Find where the given text appears and provide that cell's center as (X, Y) coordinate. 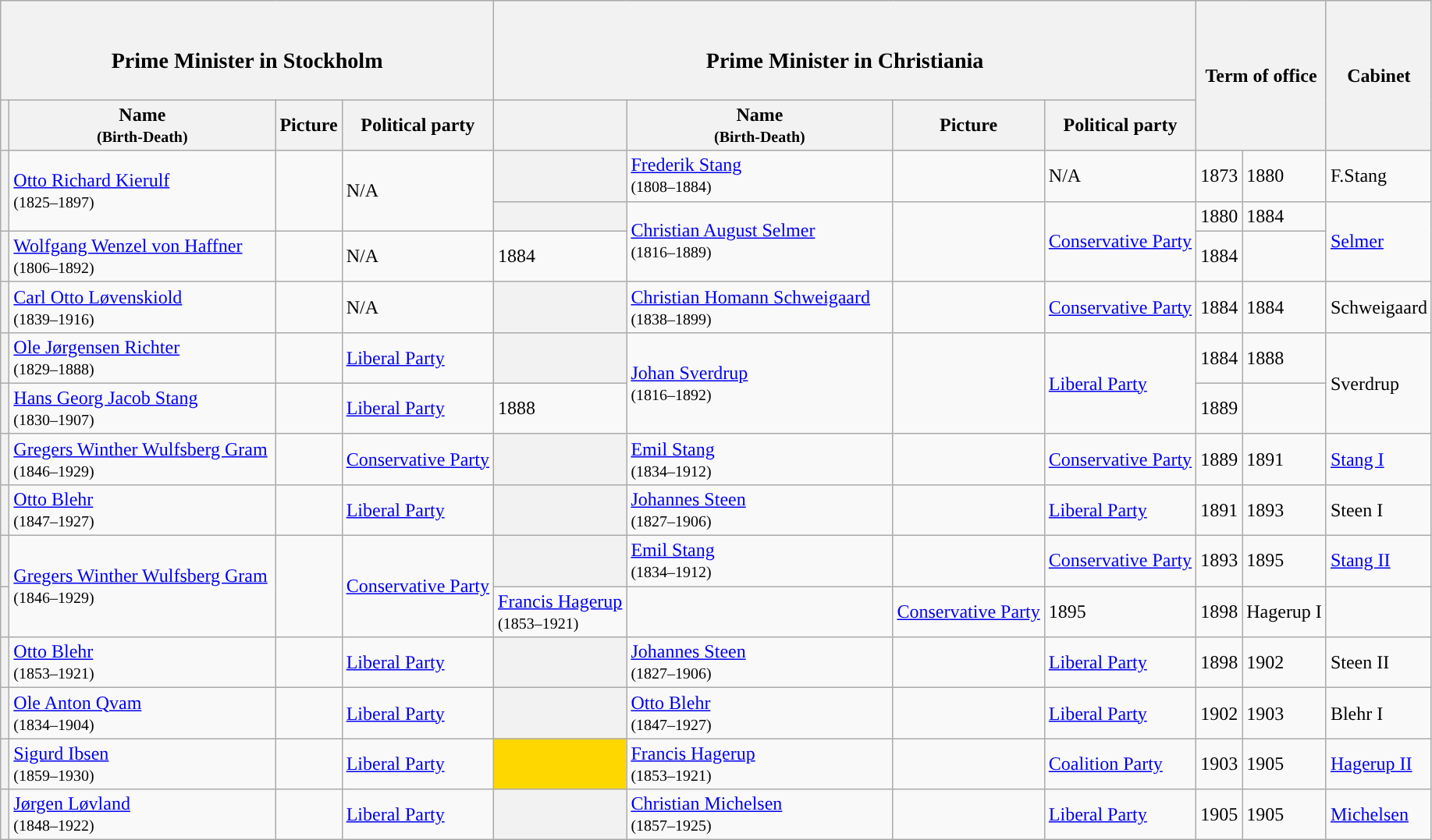
Johan Sverdrup(1816–1892) (760, 383)
Carl Otto Løvenskiold(1839–1916) (142, 307)
Christian Michelsen(1857–1925) (760, 814)
1873 (1219, 176)
Sverdrup (1378, 383)
Hagerup II (1378, 764)
Frederik Stang(1808–1884) (760, 176)
Selmer (1378, 242)
Blehr I (1378, 713)
Coalition Party (1120, 764)
Sigurd Ibsen(1859–1930) (142, 764)
Wolfgang Wenzel von Haffner(1806–1892) (142, 256)
Jørgen Løvland(1848–1922) (142, 814)
Ole Jørgensen Richter(1829–1888) (142, 357)
Otto Blehr(1853–1921) (142, 663)
F.Stang (1378, 176)
Michelsen (1378, 814)
Cabinet (1378, 76)
Schweigaard (1378, 307)
Stang I (1378, 459)
Stang II (1378, 562)
Steen I (1378, 510)
Hagerup I (1285, 611)
Steen II (1378, 663)
Ole Anton Qvam(1834–1904) (142, 713)
Christian Homann Schweigaard(1838–1899) (760, 307)
Prime Minister in Stockholm (247, 50)
Prime Minister in Christiania (845, 50)
Term of office (1261, 76)
Otto Richard Kierulf(1825–1897) (142, 190)
Hans Georg Jacob Stang(1830–1907) (142, 409)
Christian August Selmer(1816–1889) (760, 242)
